From the cell containing the given text, extract its center point as (X, Y) coordinate. 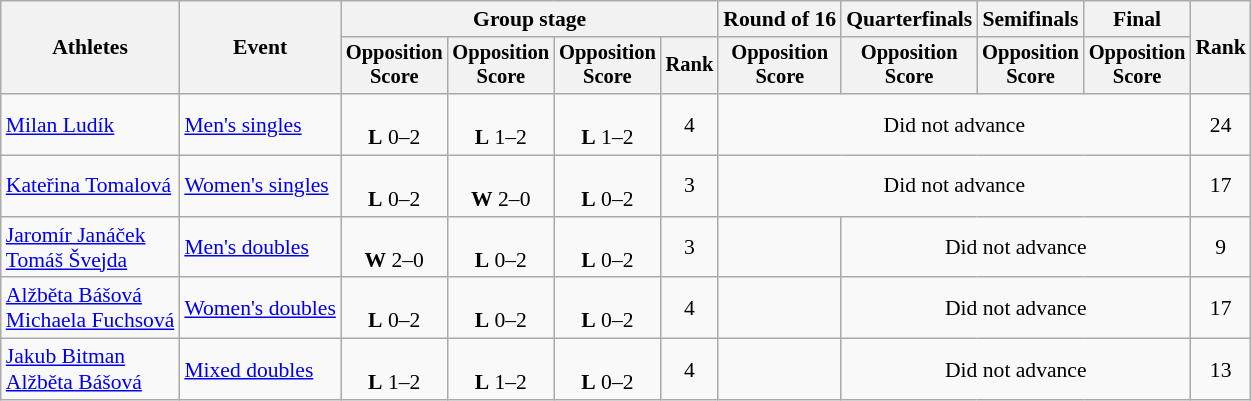
Women's singles (260, 186)
Quarterfinals (909, 19)
9 (1220, 248)
Group stage (530, 19)
24 (1220, 124)
Mixed doubles (260, 370)
Milan Ludík (90, 124)
Jakub BitmanAlžběta Bášová (90, 370)
Men's doubles (260, 248)
Athletes (90, 48)
13 (1220, 370)
Jaromír JanáčekTomáš Švejda (90, 248)
Final (1138, 19)
Men's singles (260, 124)
Alžběta BášováMichaela Fuchsová (90, 308)
Women's doubles (260, 308)
Event (260, 48)
Semifinals (1030, 19)
Round of 16 (780, 19)
Kateřina Tomalová (90, 186)
